Search for the cell housing the specified text and yield its [x, y] center coordinate. 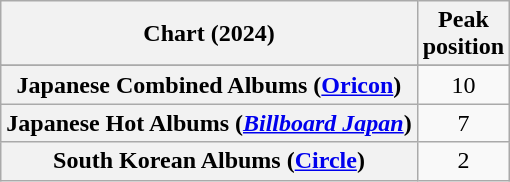
10 [463, 85]
Japanese Combined Albums (Oricon) [209, 85]
South Korean Albums (Circle) [209, 161]
Peakposition [463, 34]
Japanese Hot Albums (Billboard Japan) [209, 123]
7 [463, 123]
2 [463, 161]
Chart (2024) [209, 34]
